Scan for the cell matching the given text and deliver its [X, Y] coordinate at center. 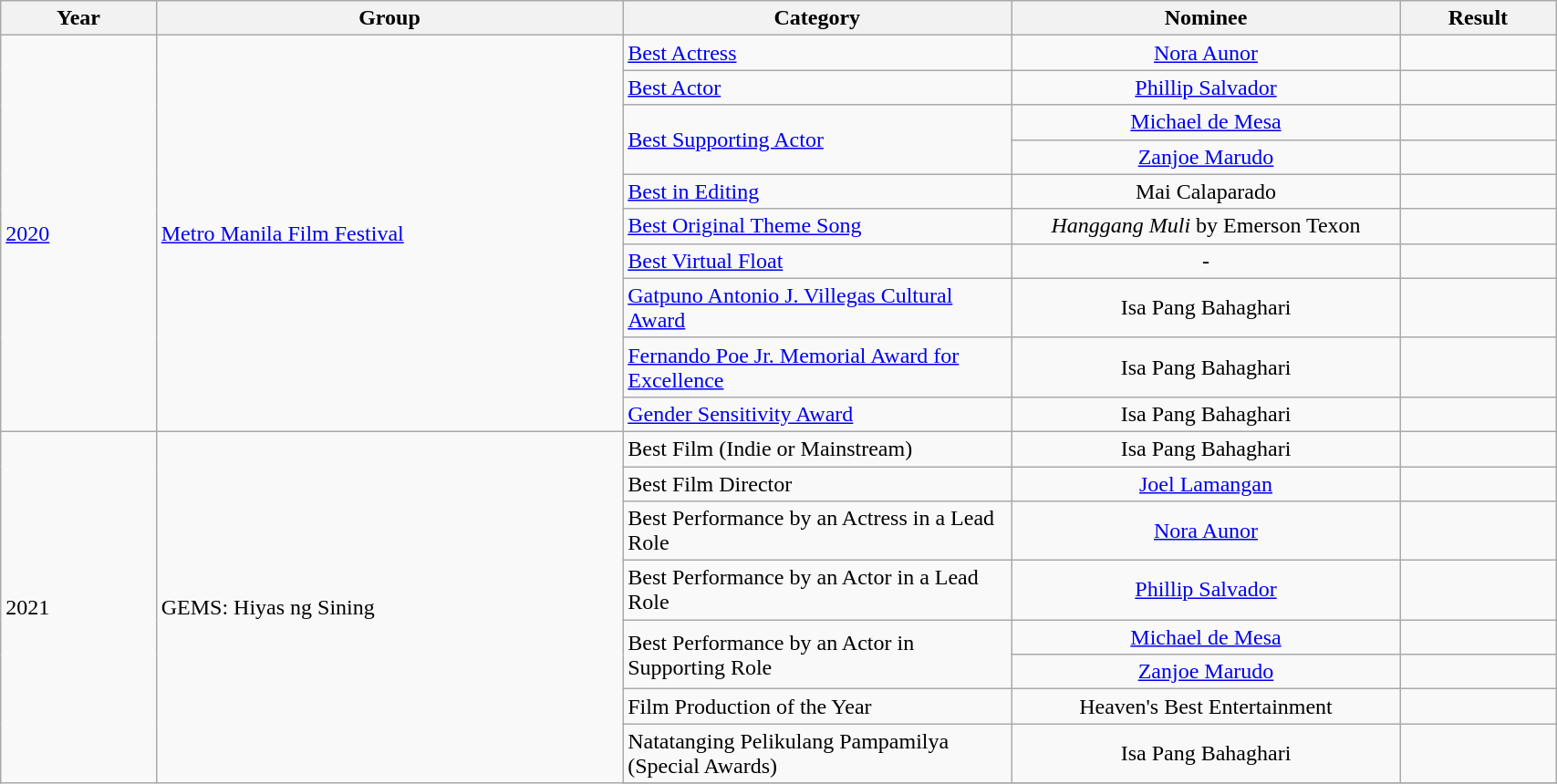
2021 [78, 607]
2020 [78, 233]
Best Original Theme Song [817, 226]
Best Performance by an Actress in a Lead Role [817, 531]
Joel Lamangan [1206, 484]
Best Film Director [817, 484]
Best in Editing [817, 191]
GEMS: Hiyas ng Sining [389, 607]
Fernando Poe Jr. Memorial Award for Excellence [817, 366]
Best Virtual Float [817, 261]
Best Actor [817, 88]
Hanggang Muli by Emerson Texon [1206, 226]
Best Supporting Actor [817, 139]
Year [78, 18]
Mai Calaparado [1206, 191]
Best Performance by an Actor in Supporting Role [817, 655]
Gender Sensitivity Award [817, 414]
Heaven's Best Entertainment [1206, 707]
Film Production of the Year [817, 707]
Best Performance by an Actor in a Lead Role [817, 591]
Best Actress [817, 53]
Natatanging Pelikulang Pampamilya (Special Awards) [817, 753]
Metro Manila Film Festival [389, 233]
Category [817, 18]
Group [389, 18]
Nominee [1206, 18]
Gatpuno Antonio J. Villegas Cultural Award [817, 308]
Best Film (Indie or Mainstream) [817, 449]
Result [1478, 18]
- [1206, 261]
